Provide the (X, Y) coordinate of the cell's center where the given text is located.  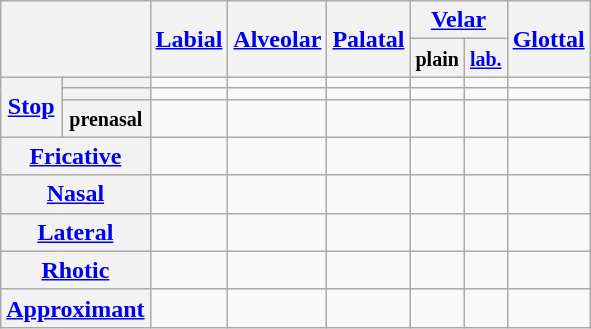
Alveolar (278, 39)
Nasal (76, 194)
Rhotic (76, 270)
Palatal (368, 39)
Labial (189, 39)
prenasal (106, 118)
Lateral (76, 232)
Glottal (548, 39)
Stop (32, 107)
Velar (458, 20)
Approximant (76, 308)
lab. (486, 58)
plain (437, 58)
Fricative (76, 156)
